Find where the given text appears and provide that cell's center as (X, Y) coordinate. 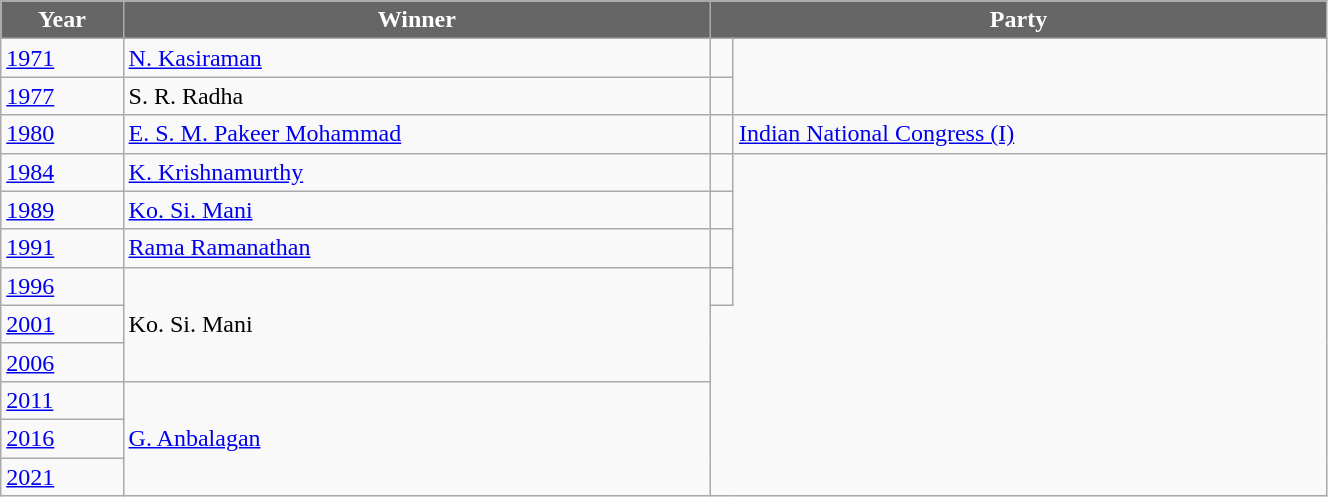
G. Anbalagan (416, 438)
1977 (62, 96)
1980 (62, 134)
Party (1019, 20)
2001 (62, 324)
2006 (62, 362)
K. Krishnamurthy (416, 172)
1996 (62, 286)
2016 (62, 438)
1984 (62, 172)
Year (62, 20)
1991 (62, 248)
2021 (62, 477)
S. R. Radha (416, 96)
Rama Ramanathan (416, 248)
N. Kasiraman (416, 58)
Indian National Congress (I) (1030, 134)
2011 (62, 400)
E. S. M. Pakeer Mohammad (416, 134)
Winner (416, 20)
1971 (62, 58)
1989 (62, 210)
